Return the (X, Y) coordinate for the center point of the cell that contains the specified text.  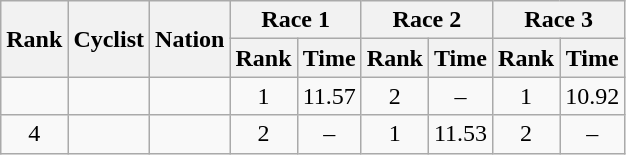
Race 3 (559, 20)
11.57 (329, 96)
Race 1 (296, 20)
10.92 (592, 96)
Race 2 (426, 20)
Nation (190, 39)
4 (34, 134)
Cyclist (109, 39)
11.53 (460, 134)
